From the cell containing the given text, extract its center point as [X, Y] coordinate. 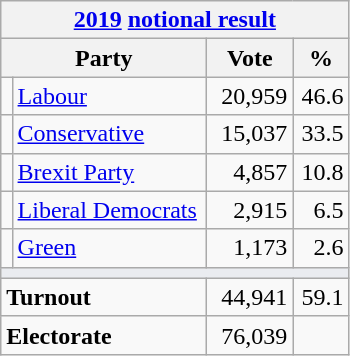
6.5 [321, 210]
% [321, 58]
Electorate [104, 335]
Vote [250, 58]
4,857 [250, 172]
Labour [110, 96]
10.8 [321, 172]
Party [104, 58]
2,915 [250, 210]
2019 notional result [175, 20]
33.5 [321, 134]
20,959 [250, 96]
Conservative [110, 134]
76,039 [250, 335]
46.6 [321, 96]
15,037 [250, 134]
Brexit Party [110, 172]
Turnout [104, 297]
1,173 [250, 248]
Green [110, 248]
44,941 [250, 297]
2.6 [321, 248]
Liberal Democrats [110, 210]
59.1 [321, 297]
